Provide the [X, Y] coordinate of the cell's center where the given text is located.  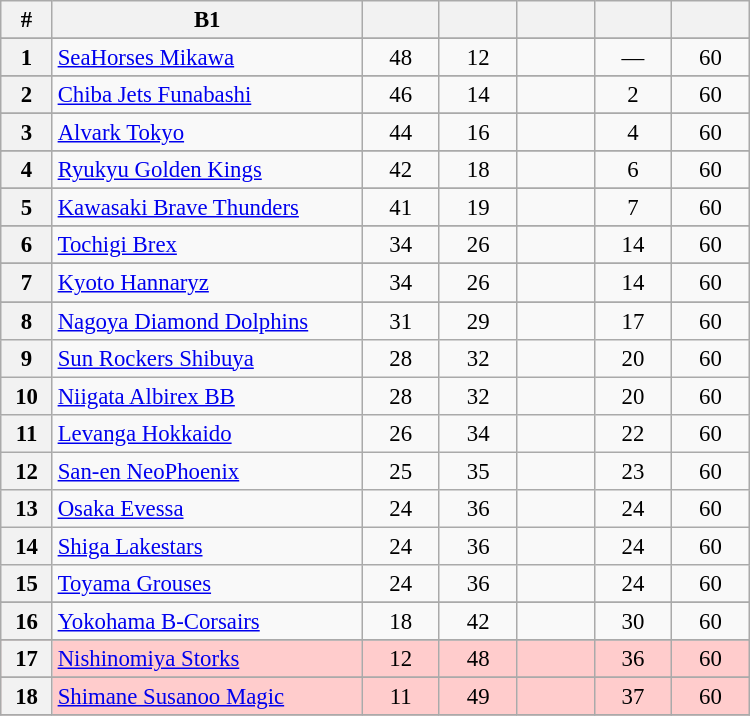
8 [27, 321]
22 [632, 433]
Kawasaki Brave Thunders [207, 208]
29 [478, 321]
Tochigi Brex [207, 245]
Sun Rockers Shibuya [207, 358]
Yokohama B-Corsairs [207, 621]
25 [400, 471]
SeaHorses Mikawa [207, 58]
35 [478, 471]
13 [27, 509]
1 [27, 58]
Alvark Tokyo [207, 133]
Toyama Grouses [207, 584]
— [632, 58]
46 [400, 95]
# [27, 20]
Shimane Susanoo Magic [207, 697]
49 [478, 697]
Osaka Evessa [207, 509]
31 [400, 321]
San-en NeoPhoenix [207, 471]
37 [632, 697]
Chiba Jets Funabashi [207, 95]
Nishinomiya Storks [207, 659]
Shiga Lakestars [207, 546]
44 [400, 133]
Niigata Albirex BB [207, 396]
Levanga Hokkaido [207, 433]
41 [400, 208]
23 [632, 471]
Nagoya Diamond Dolphins [207, 321]
B1 [207, 20]
30 [632, 621]
10 [27, 396]
Kyoto Hannaryz [207, 283]
Ryukyu Golden Kings [207, 170]
19 [478, 208]
9 [27, 358]
3 [27, 133]
5 [27, 208]
15 [27, 584]
